Return (x, y) of the center of cell containing provided text 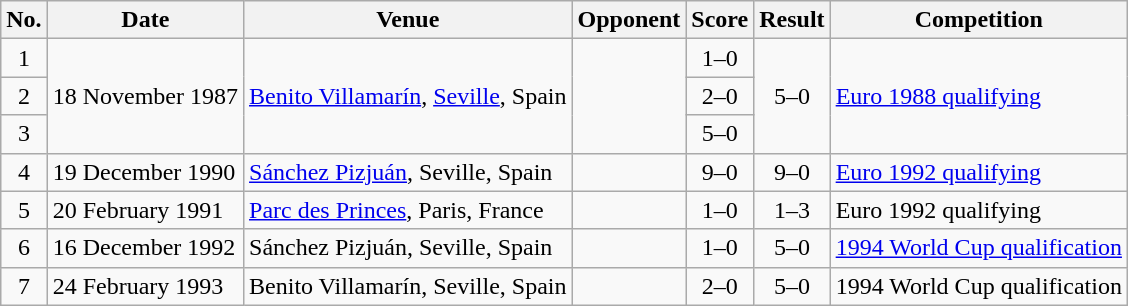
Date (145, 20)
Parc des Princes, Paris, France (408, 210)
Euro 1988 qualifying (978, 96)
4 (24, 172)
24 February 1993 (145, 286)
6 (24, 248)
Opponent (629, 20)
Result (792, 20)
Competition (978, 20)
19 December 1990 (145, 172)
18 November 1987 (145, 96)
7 (24, 286)
1 (24, 58)
5 (24, 210)
20 February 1991 (145, 210)
2 (24, 96)
No. (24, 20)
16 December 1992 (145, 248)
3 (24, 134)
Venue (408, 20)
Score (720, 20)
1–3 (792, 210)
